Identify which cell holds the provided text, then report its (X, Y) central coordinate. 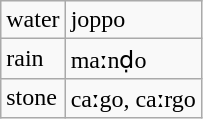
maːnḍo (133, 59)
joppo (133, 20)
rain (33, 59)
stone (33, 98)
water (33, 20)
caːgo, caːrgo (133, 98)
